Return the (X, Y) coordinate for the center point of the cell that contains the specified text.  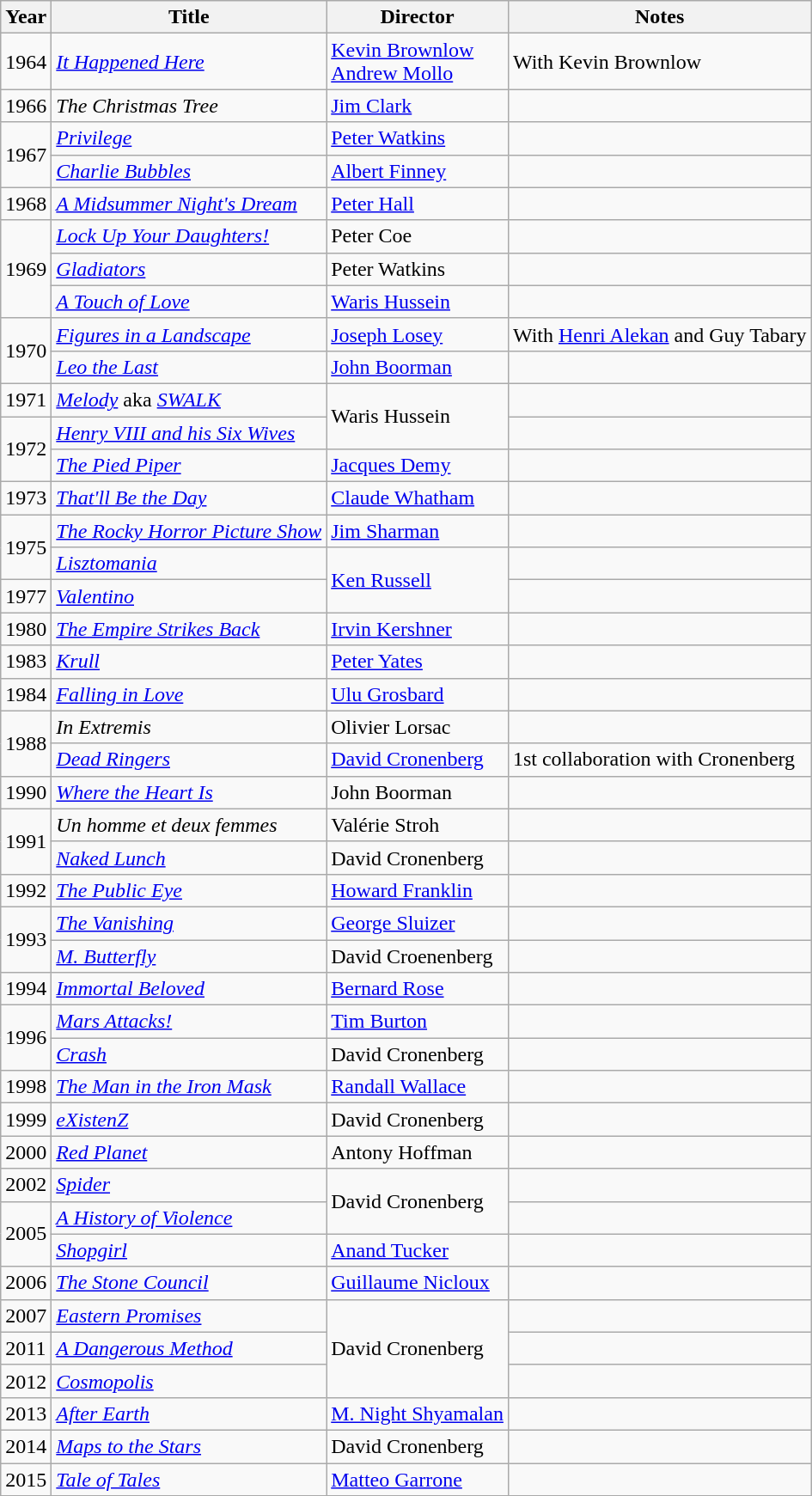
Gladiators (189, 269)
2005 (26, 1234)
A Midsummer Night's Dream (189, 204)
Privilege (189, 138)
1966 (26, 106)
A Dangerous Method (189, 1348)
In Extremis (189, 727)
Krull (189, 662)
Shopgirl (189, 1250)
Matteo Garrone (418, 1479)
The Pied Piper (189, 466)
Immortal Beloved (189, 989)
Kevin BrownlowAndrew Mollo (418, 62)
Olivier Lorsac (418, 727)
Un homme et deux femmes (189, 825)
Eastern Promises (189, 1316)
David Croenenberg (418, 956)
2012 (26, 1381)
M. Night Shyamalan (418, 1414)
1992 (26, 890)
Lock Up Your Daughters! (189, 236)
A History of Violence (189, 1218)
After Earth (189, 1414)
The Rocky Horror Picture Show (189, 531)
2011 (26, 1348)
Mars Attacks! (189, 1022)
Melody aka SWALK (189, 400)
Peter Hall (418, 204)
Ken Russell (418, 580)
Claude Whatham (418, 498)
Title (189, 17)
2013 (26, 1414)
1969 (26, 269)
Tale of Tales (189, 1479)
1996 (26, 1038)
Peter Yates (418, 662)
Bernard Rose (418, 989)
1983 (26, 662)
1970 (26, 351)
George Sluizer (418, 923)
Howard Franklin (418, 890)
Falling in Love (189, 694)
Ulu Grosbard (418, 694)
1975 (26, 547)
Anand Tucker (418, 1250)
2002 (26, 1185)
1990 (26, 792)
Henry VIII and his Six Wives (189, 432)
2007 (26, 1316)
Tim Burton (418, 1022)
A Touch of Love (189, 302)
Figures in a Landscape (189, 334)
Naked Lunch (189, 858)
That'll Be the Day (189, 498)
1991 (26, 841)
The Christmas Tree (189, 106)
Crash (189, 1054)
Valentino (189, 596)
The Vanishing (189, 923)
Spider (189, 1185)
1999 (26, 1120)
Charlie Bubbles (189, 171)
1977 (26, 596)
Lisztomania (189, 564)
1972 (26, 449)
Maps to the Stars (189, 1446)
1971 (26, 400)
1967 (26, 155)
1988 (26, 743)
Notes (660, 17)
Red Planet (189, 1152)
1973 (26, 498)
Dead Ringers (189, 760)
The Public Eye (189, 890)
Antony Hoffman (418, 1152)
1993 (26, 939)
Albert Finney (418, 171)
The Man in the Iron Mask (189, 1087)
Joseph Losey (418, 334)
2014 (26, 1446)
Randall Wallace (418, 1087)
With Kevin Brownlow (660, 62)
2000 (26, 1152)
The Empire Strikes Back (189, 629)
1964 (26, 62)
Jim Clark (418, 106)
1998 (26, 1087)
Cosmopolis (189, 1381)
Leo the Last (189, 367)
With Henri Alekan and Guy Tabary (660, 334)
Jim Sharman (418, 531)
Where the Heart Is (189, 792)
1984 (26, 694)
Valérie Stroh (418, 825)
M. Butterfly (189, 956)
Guillaume Nicloux (418, 1283)
Director (418, 17)
It Happened Here (189, 62)
eXistenZ (189, 1120)
Peter Coe (418, 236)
1994 (26, 989)
2015 (26, 1479)
Irvin Kershner (418, 629)
1968 (26, 204)
Year (26, 17)
The Stone Council (189, 1283)
Jacques Demy (418, 466)
2006 (26, 1283)
1980 (26, 629)
1st collaboration with Cronenberg (660, 760)
